Provide the (x, y) coordinate of the cell's center where the given text is located.  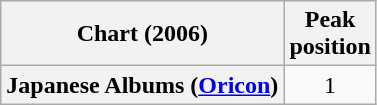
1 (330, 85)
Japanese Albums (Oricon) (142, 85)
Chart (2006) (142, 34)
Peakposition (330, 34)
